Return [X, Y] of the center of cell containing provided text 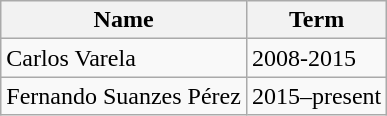
Term [316, 20]
2015–present [316, 96]
Fernando Suanzes Pérez [124, 96]
2008-2015 [316, 58]
Carlos Varela [124, 58]
Name [124, 20]
